Locate the cell with the specified text and output its (x, y) center coordinate. 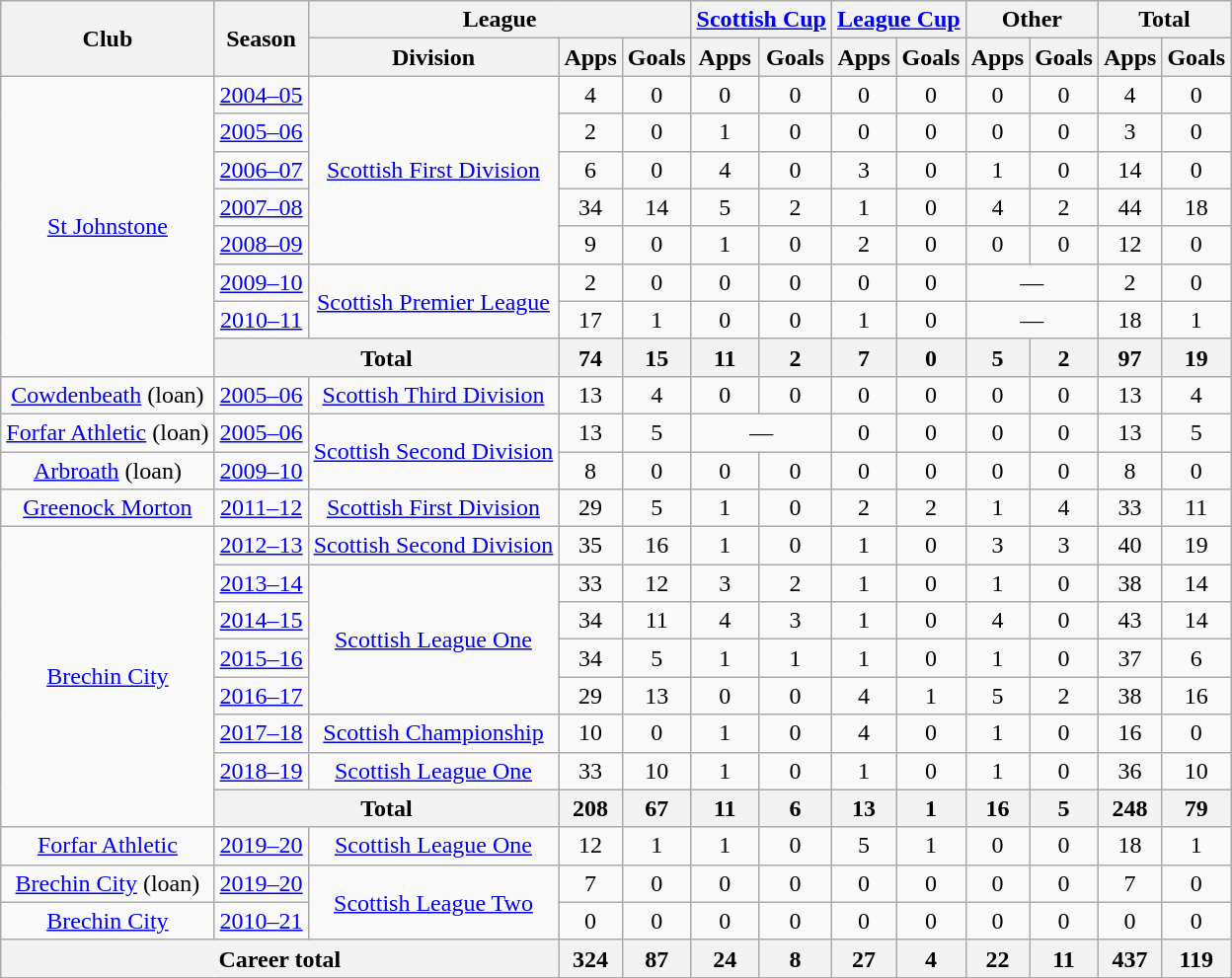
208 (590, 808)
Cowdenbeath (loan) (108, 395)
Club (108, 38)
2008–09 (261, 245)
27 (863, 958)
Greenock Morton (108, 508)
Scottish Championship (433, 733)
97 (1129, 357)
437 (1129, 958)
2011–12 (261, 508)
17 (590, 320)
2016–17 (261, 696)
Forfar Athletic (108, 846)
2007–08 (261, 207)
St Johnstone (108, 226)
Arbroath (loan) (108, 471)
67 (656, 808)
79 (1196, 808)
87 (656, 958)
2015–16 (261, 658)
9 (590, 245)
Scottish Third Division (433, 395)
Brechin City (loan) (108, 883)
35 (590, 546)
44 (1129, 207)
Scottish Premier League (433, 301)
22 (997, 958)
League Cup (898, 20)
Season (261, 38)
2014–15 (261, 621)
24 (725, 958)
37 (1129, 658)
Forfar Athletic (loan) (108, 432)
League (500, 20)
324 (590, 958)
Division (433, 57)
Other (1032, 20)
15 (656, 357)
2017–18 (261, 733)
Career total (280, 958)
43 (1129, 621)
2012–13 (261, 546)
40 (1129, 546)
2010–21 (261, 921)
2004–05 (261, 95)
2010–11 (261, 320)
74 (590, 357)
2006–07 (261, 170)
2018–19 (261, 771)
2013–14 (261, 583)
119 (1196, 958)
36 (1129, 771)
Scottish Cup (761, 20)
248 (1129, 808)
Scottish League Two (433, 902)
